From the cell containing the given text, extract its center point as [X, Y] coordinate. 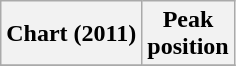
Chart (2011) [72, 34]
Peak position [188, 34]
